From the cell containing the given text, extract its center point as [x, y] coordinate. 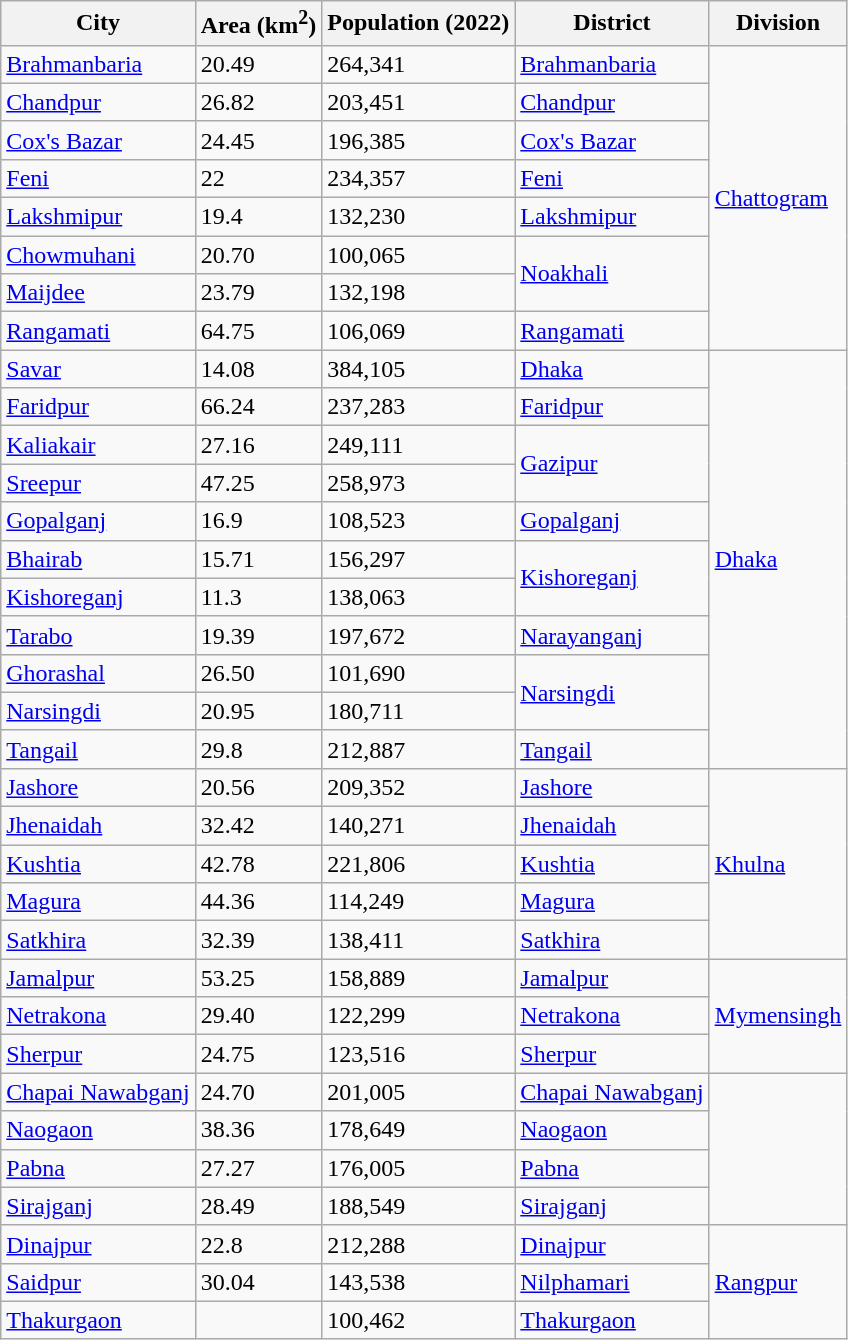
264,341 [418, 64]
11.3 [258, 597]
47.25 [258, 483]
Khulna [778, 863]
196,385 [418, 140]
138,063 [418, 597]
122,299 [418, 1016]
City [98, 24]
38.36 [258, 1130]
188,549 [418, 1206]
Savar [98, 369]
212,288 [418, 1244]
221,806 [418, 864]
Tarabo [98, 635]
20.70 [258, 255]
Chowmuhani [98, 255]
197,672 [418, 635]
30.04 [258, 1282]
Chattogram [778, 197]
178,649 [418, 1130]
Noakhali [612, 274]
Mymensingh [778, 1016]
20.49 [258, 64]
Nilphamari [612, 1282]
22.8 [258, 1244]
Sreepur [98, 483]
106,069 [418, 331]
53.25 [258, 978]
384,105 [418, 369]
24.75 [258, 1054]
237,283 [418, 407]
42.78 [258, 864]
Maijdee [98, 293]
66.24 [258, 407]
28.49 [258, 1206]
101,690 [418, 673]
201,005 [418, 1092]
29.8 [258, 749]
16.9 [258, 521]
20.56 [258, 787]
23.79 [258, 293]
20.95 [258, 711]
27.16 [258, 445]
32.42 [258, 826]
Ghorashal [98, 673]
138,411 [418, 940]
258,973 [418, 483]
Saidpur [98, 1282]
100,065 [418, 255]
Rangpur [778, 1282]
15.71 [258, 559]
Narayanganj [612, 635]
22 [258, 178]
24.45 [258, 140]
64.75 [258, 331]
203,451 [418, 102]
Kaliakair [98, 445]
108,523 [418, 521]
29.40 [258, 1016]
32.39 [258, 940]
143,538 [418, 1282]
114,249 [418, 902]
132,230 [418, 217]
27.27 [258, 1168]
140,271 [418, 826]
19.4 [258, 217]
234,357 [418, 178]
212,887 [418, 749]
249,111 [418, 445]
24.70 [258, 1092]
123,516 [418, 1054]
132,198 [418, 293]
180,711 [418, 711]
100,462 [418, 1320]
156,297 [418, 559]
Bhairab [98, 559]
19.39 [258, 635]
176,005 [418, 1168]
44.36 [258, 902]
Population (2022) [418, 24]
209,352 [418, 787]
14.08 [258, 369]
26.50 [258, 673]
Gazipur [612, 464]
Area (km2) [258, 24]
Division [778, 24]
158,889 [418, 978]
26.82 [258, 102]
District [612, 24]
